Provide the [x, y] coordinate of the cell's center where the given text is located.  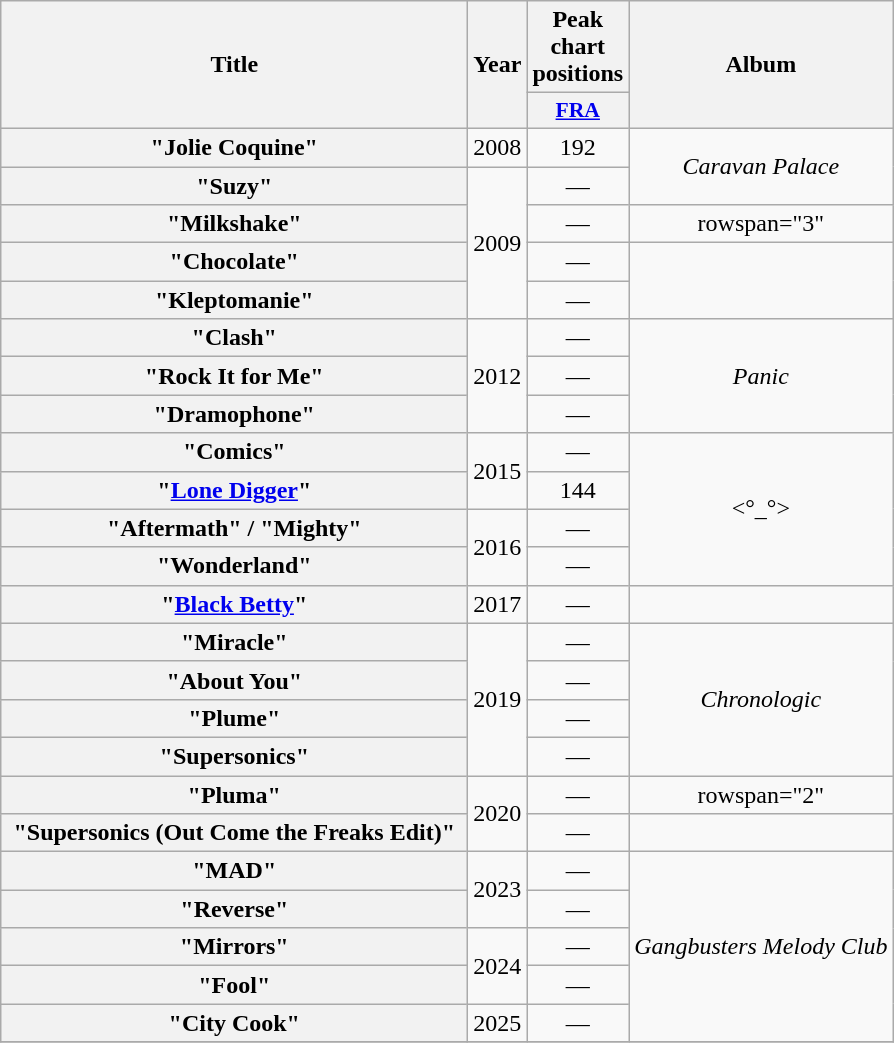
"Jolie Coquine" [234, 147]
"Supersonics" [234, 756]
192 [578, 147]
"Pluma" [234, 795]
Title [234, 65]
Panic [761, 376]
2017 [498, 604]
"Black Betty" [234, 604]
"Lone Digger" [234, 490]
"Chocolate" [234, 262]
"Aftermath" / "Mighty" [234, 528]
"Supersonics (Out Come the Freaks Edit)" [234, 833]
Year [498, 65]
rowspan="2" [761, 795]
"Plume" [234, 718]
"Suzy" [234, 185]
Gangbusters Melody Club [761, 947]
2023 [498, 890]
2019 [498, 699]
2015 [498, 471]
"Clash" [234, 338]
"Fool" [234, 985]
Caravan Palace [761, 166]
2012 [498, 376]
<°_°> [761, 509]
144 [578, 490]
Peak chart positions [578, 47]
"Kleptomanie" [234, 300]
2020 [498, 814]
Album [761, 65]
2025 [498, 1023]
FRA [578, 111]
"Wonderland" [234, 566]
"Rock It for Me" [234, 376]
2016 [498, 547]
rowspan="3" [761, 224]
"Dramophone" [234, 414]
2008 [498, 147]
2024 [498, 966]
"City Cook" [234, 1023]
"Milkshake" [234, 224]
"MAD" [234, 871]
"Miracle" [234, 642]
"About You" [234, 680]
"Comics" [234, 452]
"Reverse" [234, 909]
2009 [498, 242]
"Mirrors" [234, 947]
Chronologic [761, 699]
